Find where the given text appears and provide that cell's center as [X, Y] coordinate. 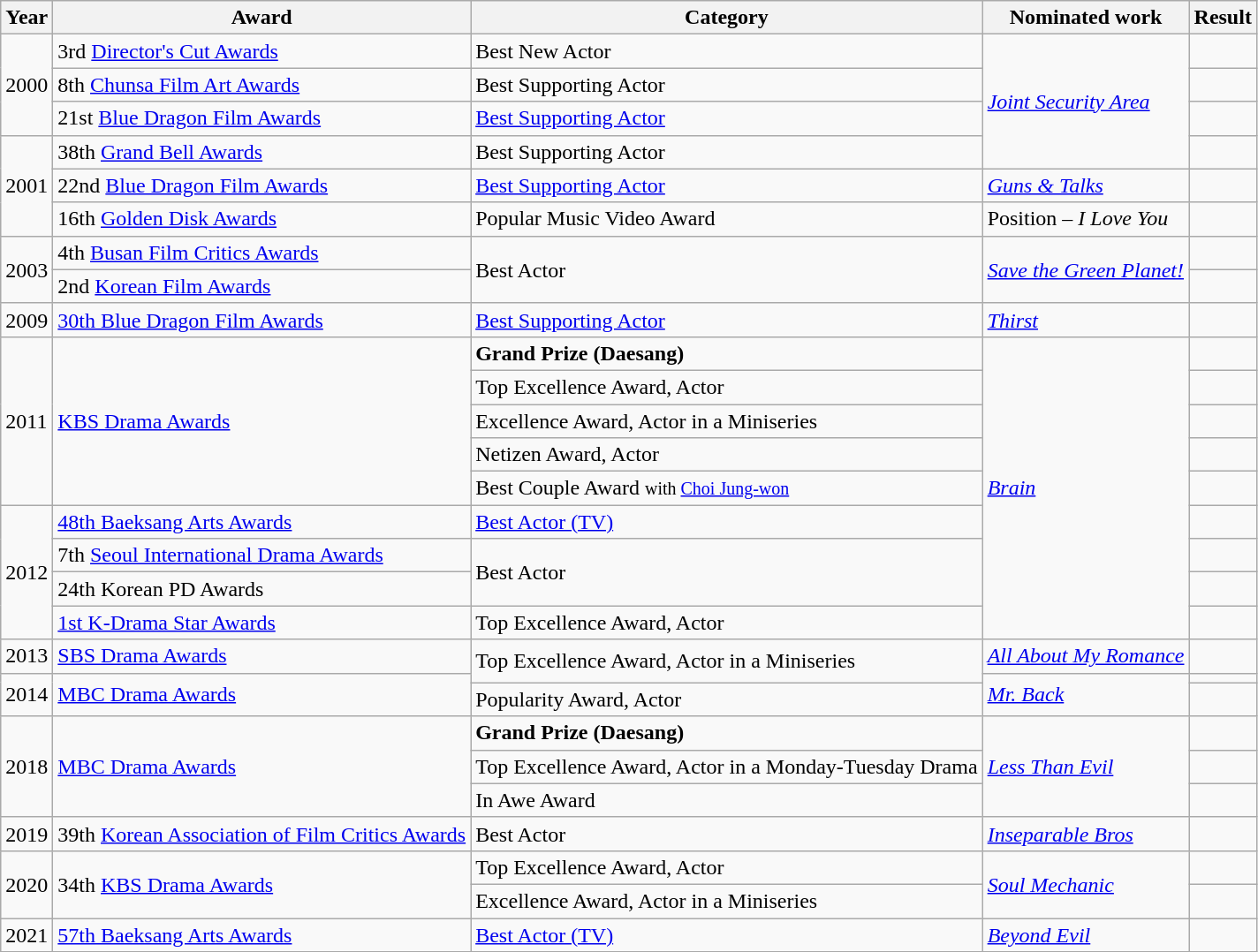
KBS Drama Awards [261, 420]
Position – I Love You [1086, 219]
Guns & Talks [1086, 185]
Best New Actor [726, 51]
Mr. Back [1086, 694]
2021 [27, 935]
2001 [27, 185]
In Awe Award [726, 800]
Year [27, 18]
7th Seoul International Drama Awards [261, 555]
4th Busan Film Critics Awards [261, 253]
Category [726, 18]
Top Excellence Award, Actor in a Monday-Tuesday Drama [726, 767]
2020 [27, 884]
Inseparable Bros [1086, 834]
30th Blue Dragon Film Awards [261, 320]
24th Korean PD Awards [261, 589]
48th Baeksang Arts Awards [261, 522]
21st Blue Dragon Film Awards [261, 118]
2011 [27, 420]
8th Chunsa Film Art Awards [261, 85]
57th Baeksang Arts Awards [261, 935]
Popularity Award, Actor [726, 699]
Thirst [1086, 320]
38th Grand Bell Awards [261, 152]
3rd Director's Cut Awards [261, 51]
SBS Drama Awards [261, 656]
1st K-Drama Star Awards [261, 623]
Less Than Evil [1086, 767]
2012 [27, 572]
Brain [1086, 487]
Netizen Award, Actor [726, 455]
2009 [27, 320]
22nd Blue Dragon Film Awards [261, 185]
Best Couple Award with Choi Jung-won [726, 488]
Award [261, 18]
Beyond Evil [1086, 935]
Top Excellence Award, Actor in a Miniseries [726, 661]
34th KBS Drama Awards [261, 884]
2013 [27, 656]
16th Golden Disk Awards [261, 219]
Result [1223, 18]
All About My Romance [1086, 656]
Save the Green Planet! [1086, 269]
2018 [27, 767]
Popular Music Video Award [726, 219]
Joint Security Area [1086, 102]
Nominated work [1086, 18]
Soul Mechanic [1086, 884]
39th Korean Association of Film Critics Awards [261, 834]
2019 [27, 834]
2003 [27, 269]
2000 [27, 85]
2014 [27, 694]
2nd Korean Film Awards [261, 286]
